Provide the [X, Y] coordinate of the cell's center where the given text is located.  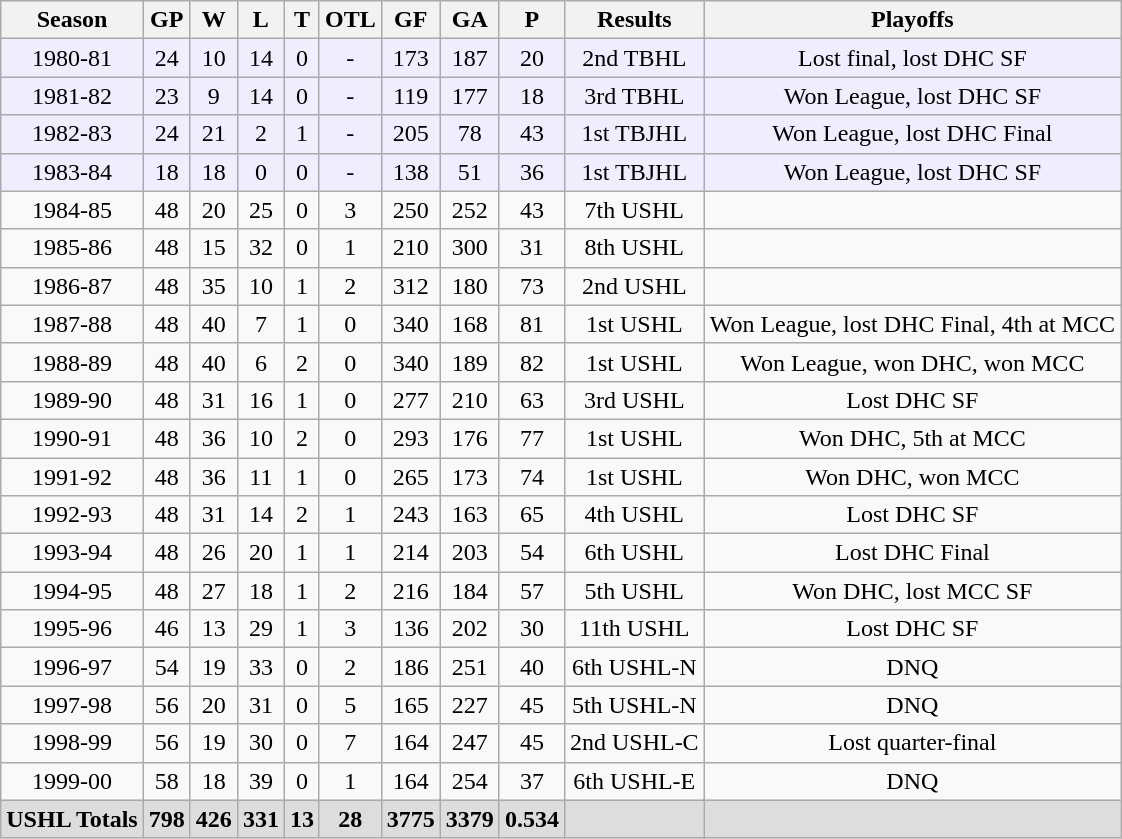
1982-83 [72, 134]
3rd TBHL [634, 96]
1997-98 [72, 705]
1986-87 [72, 286]
265 [410, 477]
Lost final, lost DHC SF [912, 58]
1981-82 [72, 96]
1995-96 [72, 629]
4th USHL [634, 515]
16 [260, 400]
168 [470, 324]
Lost DHC Final [912, 553]
6th USHL-N [634, 667]
1985-86 [72, 248]
247 [470, 743]
227 [470, 705]
252 [470, 210]
21 [214, 134]
77 [532, 438]
1988-89 [72, 362]
1980-81 [72, 58]
1987-88 [72, 324]
5th USHL-N [634, 705]
81 [532, 324]
2nd USHL-C [634, 743]
300 [470, 248]
7th USHL [634, 210]
15 [214, 248]
63 [532, 400]
32 [260, 248]
74 [532, 477]
1992-93 [72, 515]
202 [470, 629]
29 [260, 629]
205 [410, 134]
OTL [350, 20]
25 [260, 210]
1989-90 [72, 400]
216 [410, 591]
6th USHL [634, 553]
Lost quarter-final [912, 743]
187 [470, 58]
165 [410, 705]
Won DHC, lost MCC SF [912, 591]
3379 [470, 819]
1994-95 [72, 591]
138 [410, 172]
177 [470, 96]
Won League, lost DHC Final, 4th at MCC [912, 324]
1991-92 [72, 477]
58 [166, 781]
1983-84 [72, 172]
39 [260, 781]
1998-99 [72, 743]
293 [410, 438]
6th USHL-E [634, 781]
2nd USHL [634, 286]
277 [410, 400]
250 [410, 210]
37 [532, 781]
1993-94 [72, 553]
Won DHC, 5th at MCC [912, 438]
189 [470, 362]
Playoffs [912, 20]
57 [532, 591]
65 [532, 515]
Won League, won DHC, won MCC [912, 362]
251 [470, 667]
8th USHL [634, 248]
3rd USHL [634, 400]
23 [166, 96]
176 [470, 438]
3775 [410, 819]
186 [410, 667]
1996-97 [72, 667]
243 [410, 515]
51 [470, 172]
GP [166, 20]
312 [410, 286]
GF [410, 20]
46 [166, 629]
331 [260, 819]
11 [260, 477]
T [302, 20]
5th USHL [634, 591]
82 [532, 362]
1999-00 [72, 781]
27 [214, 591]
9 [214, 96]
W [214, 20]
1990-91 [72, 438]
254 [470, 781]
28 [350, 819]
1984-85 [72, 210]
6 [260, 362]
USHL Totals [72, 819]
136 [410, 629]
426 [214, 819]
Results [634, 20]
73 [532, 286]
L [260, 20]
P [532, 20]
0.534 [532, 819]
180 [470, 286]
5 [350, 705]
163 [470, 515]
26 [214, 553]
11th USHL [634, 629]
184 [470, 591]
2nd TBHL [634, 58]
35 [214, 286]
214 [410, 553]
33 [260, 667]
GA [470, 20]
203 [470, 553]
Won League, lost DHC Final [912, 134]
Season [72, 20]
78 [470, 134]
Won DHC, won MCC [912, 477]
119 [410, 96]
798 [166, 819]
